For the text-containing cell, return its midpoint in (X, Y) coordinate format. 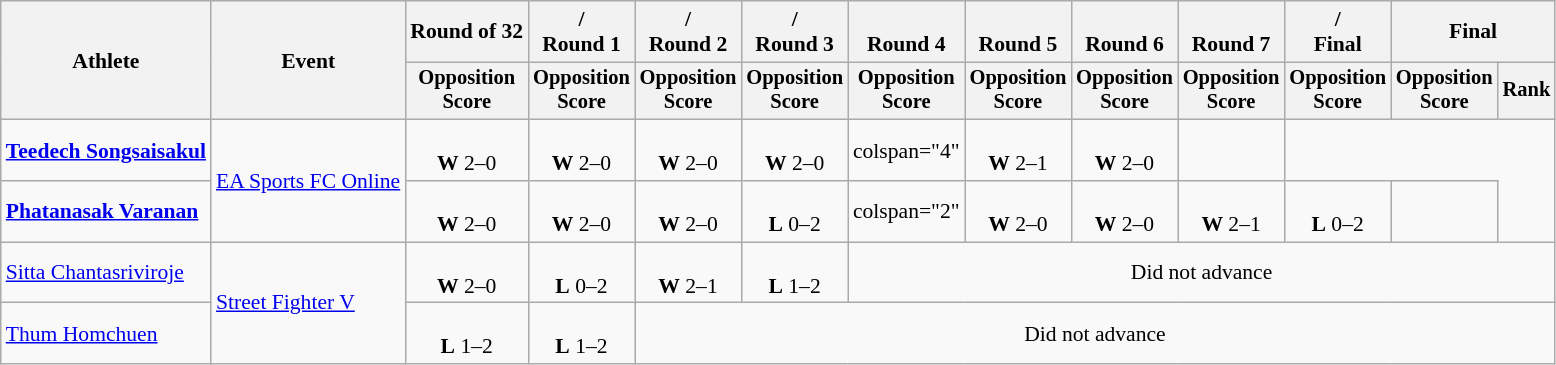
/ Round 2 (688, 32)
Round 5 (1018, 32)
Street Fighter V (308, 303)
colspan="2" (906, 212)
Final (1473, 32)
Teedech Songsaisakul (106, 150)
Round 6 (1124, 32)
/ Final (1338, 32)
Round 7 (1232, 32)
colspan="4" (906, 150)
Rank (1527, 91)
Athlete (106, 60)
Thum Homchuen (106, 334)
/ Round 1 (582, 32)
Round 4 (906, 32)
EA Sports FC Online (308, 181)
Round of 32 (466, 32)
Event (308, 60)
/ Round 3 (794, 32)
Phatanasak Varanan (106, 212)
Sitta Chantasriviroje (106, 272)
